From the cell containing the given text, extract its center point as (x, y) coordinate. 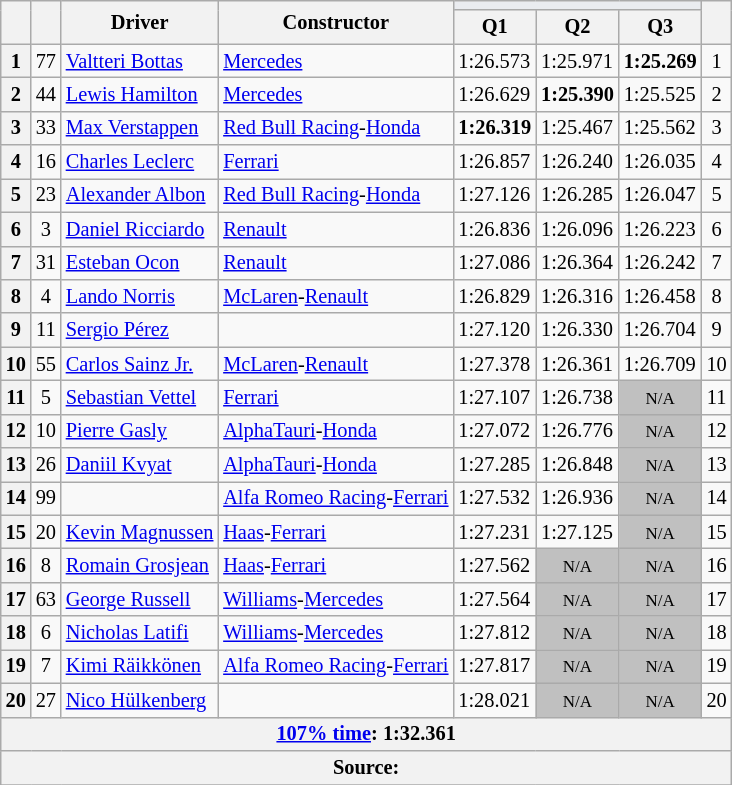
107% time: 1:32.361 (366, 734)
1:26.848 (578, 465)
1:26.629 (494, 94)
Source: (366, 767)
Lando Norris (140, 296)
55 (46, 364)
1:26.573 (494, 61)
Nico Hülkenberg (140, 700)
1:27.086 (494, 263)
31 (46, 263)
Esteban Ocon (140, 263)
1:27.564 (494, 599)
1:26.330 (578, 330)
Q2 (578, 27)
1:25.269 (660, 61)
1:26.285 (578, 195)
1:26.709 (660, 364)
1:26.857 (494, 162)
1:26.836 (494, 229)
1:26.738 (578, 397)
1:26.704 (660, 330)
1:25.562 (660, 128)
44 (46, 94)
Alexander Albon (140, 195)
Charles Leclerc (140, 162)
1:27.532 (494, 498)
Valtteri Bottas (140, 61)
1:25.971 (578, 61)
1:27.231 (494, 532)
Constructor (336, 22)
Pierre Gasly (140, 431)
1:26.361 (578, 364)
27 (46, 700)
1:27.812 (494, 633)
Sebastian Vettel (140, 397)
Max Verstappen (140, 128)
Daniel Ricciardo (140, 229)
1:26.829 (494, 296)
1:26.047 (660, 195)
Driver (140, 22)
26 (46, 465)
1:26.096 (578, 229)
1:27.378 (494, 364)
33 (46, 128)
1:26.936 (578, 498)
1:26.364 (578, 263)
Carlos Sainz Jr. (140, 364)
1:27.120 (494, 330)
1:27.285 (494, 465)
1:26.223 (660, 229)
1:26.458 (660, 296)
23 (46, 195)
Lewis Hamilton (140, 94)
1:27.126 (494, 195)
1:27.107 (494, 397)
99 (46, 498)
1:26.316 (578, 296)
Kevin Magnussen (140, 532)
Kimi Räikkönen (140, 666)
1:26.242 (660, 263)
1:26.776 (578, 431)
1:27.125 (578, 532)
1:25.467 (578, 128)
1:25.525 (660, 94)
1:26.240 (578, 162)
Romain Grosjean (140, 565)
Q3 (660, 27)
Sergio Pérez (140, 330)
1:26.319 (494, 128)
1:25.390 (578, 94)
Daniil Kvyat (140, 465)
1:27.817 (494, 666)
77 (46, 61)
1:27.562 (494, 565)
Nicholas Latifi (140, 633)
63 (46, 599)
1:28.021 (494, 700)
George Russell (140, 599)
Q1 (494, 27)
1:27.072 (494, 431)
1:26.035 (660, 162)
